Locate the cell with the specified text and output its [x, y] center coordinate. 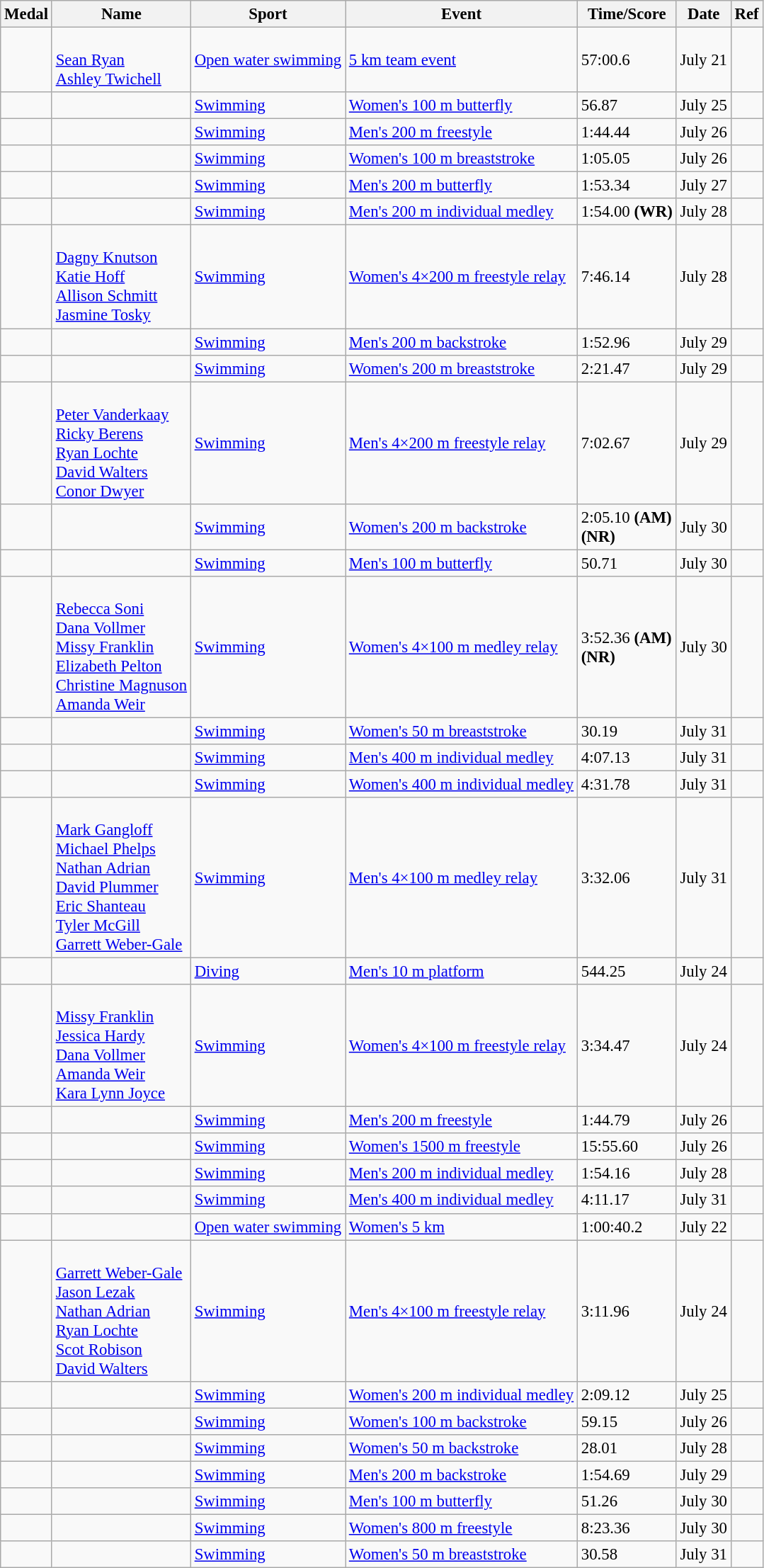
30.58 [627, 1555]
Women's 100 m butterfly [462, 106]
3:52.36 (AM)(NR) [627, 647]
Ref [746, 14]
Missy FranklinJessica HardyDana VollmerAmanda WeirKara Lynn Joyce [121, 1045]
Dagny KnutsonKatie HoffAllison SchmittJasmine Tosky [121, 277]
4:11.17 [627, 1200]
544.25 [627, 972]
7:02.67 [627, 443]
4:31.78 [627, 784]
1:53.34 [627, 186]
Men's 4×100 m freestyle relay [462, 1311]
Sean RyanAshley Twichell [121, 60]
3:11.96 [627, 1311]
5 km team event [462, 60]
1:54.69 [627, 1475]
1:00:40.2 [627, 1227]
Women's 4×100 m medley relay [462, 647]
Women's 4×200 m freestyle relay [462, 277]
7:46.14 [627, 277]
Women's 100 m backstroke [462, 1421]
Time/Score [627, 14]
1:52.96 [627, 342]
3:32.06 [627, 878]
1:54.00 (WR) [627, 212]
50.71 [627, 563]
Sport [268, 14]
1:05.05 [627, 159]
8:23.36 [627, 1528]
28.01 [627, 1448]
Men's 200 m butterfly [462, 186]
57:00.6 [627, 60]
4:07.13 [627, 758]
Peter VanderkaayRicky BerensRyan LochteDavid WaltersConor Dwyer [121, 443]
59.15 [627, 1421]
July 22 [704, 1227]
1:44.79 [627, 1120]
Mark GangloffMichael PhelpsNathan AdrianDavid PlummerEric ShanteauTyler McGillGarrett Weber-Gale [121, 878]
2:05.10 (AM)(NR) [627, 527]
Women's 200 m backstroke [462, 527]
Date [704, 14]
Men's 10 m platform [462, 972]
56.87 [627, 106]
2:21.47 [627, 368]
Rebecca SoniDana VollmerMissy FranklinElizabeth PeltonChristine MagnusonAmanda Weir [121, 647]
2:09.12 [627, 1394]
Men's 4×100 m medley relay [462, 878]
1:54.16 [627, 1174]
15:55.60 [627, 1147]
Women's 400 m individual medley [462, 784]
Men's 4×200 m freestyle relay [462, 443]
Women's 5 km [462, 1227]
Medal [27, 14]
1:44.44 [627, 132]
Name [121, 14]
July 21 [704, 60]
Women's 200 m breaststroke [462, 368]
Women's 200 m individual medley [462, 1394]
30.19 [627, 731]
Event [462, 14]
Women's 100 m breaststroke [462, 159]
Women's 50 m backstroke [462, 1448]
51.26 [627, 1501]
Diving [268, 972]
Women's 800 m freestyle [462, 1528]
Women's 1500 m freestyle [462, 1147]
July 27 [704, 186]
Garrett Weber-GaleJason LezakNathan AdrianRyan LochteScot RobisonDavid Walters [121, 1311]
3:34.47 [627, 1045]
Women's 4×100 m freestyle relay [462, 1045]
